Output the (x, y) coordinate of the center of the cell containing the given text.  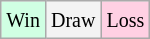
Draw (72, 20)
Loss (126, 20)
Win (24, 20)
